Detect which cell encompasses the target text, then output its (x, y) center coordinate. 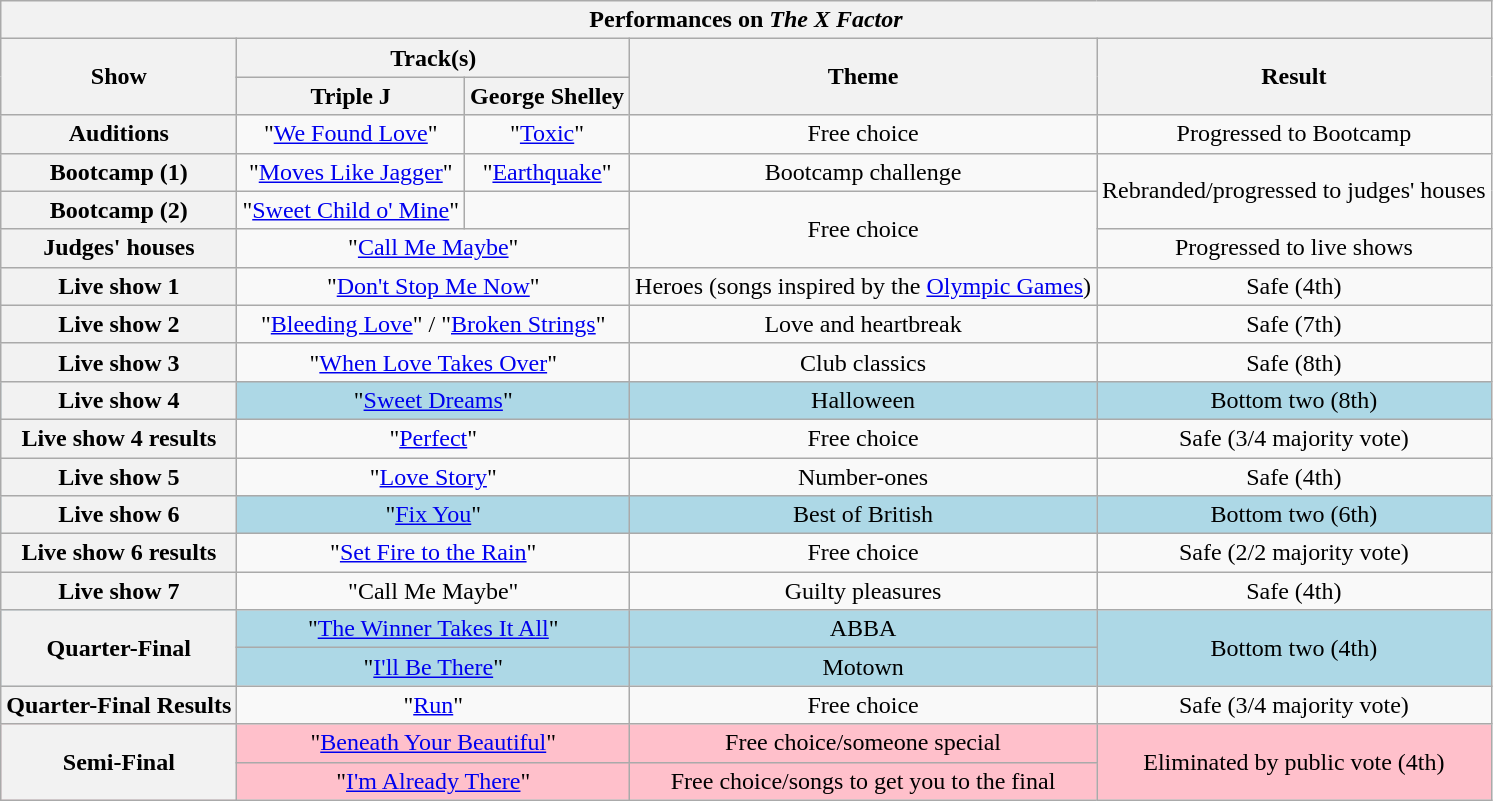
Semi-Final (119, 762)
Result (1294, 77)
Live show 4 results (119, 438)
Heroes (songs inspired by the Olympic Games) (864, 286)
Free choice/songs to get you to the final (864, 781)
"I'm Already There" (434, 781)
Live show 2 (119, 324)
Free choice/someone special (864, 743)
Live show 6 (119, 515)
Bottom two (6th) (1294, 515)
Love and heartbreak (864, 324)
"Moves Like Jagger" (351, 172)
"Love Story" (434, 477)
Quarter-Final (119, 648)
Halloween (864, 400)
Bottom two (4th) (1294, 648)
Live show 4 (119, 400)
"Set Fire to the Rain" (434, 553)
Quarter-Final Results (119, 705)
"When Love Takes Over" (434, 362)
Theme (864, 77)
Live show 1 (119, 286)
George Shelley (548, 96)
Bottom two (8th) (1294, 400)
"The Winner Takes It All" (434, 629)
"Toxic" (548, 134)
Triple J (351, 96)
Safe (7th) (1294, 324)
Bootcamp (1) (119, 172)
Motown (864, 667)
Judges' houses (119, 248)
Best of British (864, 515)
Bootcamp challenge (864, 172)
Safe (8th) (1294, 362)
"Beneath Your Beautiful" (434, 743)
"Bleeding Love" / "Broken Strings" (434, 324)
Safe (2/2 majority vote) (1294, 553)
ABBA (864, 629)
Guilty pleasures (864, 591)
Live show 6 results (119, 553)
Progressed to Bootcamp (1294, 134)
Live show 7 (119, 591)
Number-ones (864, 477)
"Don't Stop Me Now" (434, 286)
Live show 5 (119, 477)
Track(s) (434, 58)
Auditions (119, 134)
"I'll Be There" (434, 667)
"Earthquake" (548, 172)
"Sweet Child o' Mine" (351, 210)
Rebranded/progressed to judges' houses (1294, 191)
"Fix You" (434, 515)
"Sweet Dreams" (434, 400)
Eliminated by public vote (4th) (1294, 762)
Club classics (864, 362)
Progressed to live shows (1294, 248)
Bootcamp (2) (119, 210)
Show (119, 77)
"Run" (434, 705)
"Perfect" (434, 438)
Performances on The X Factor (746, 20)
Live show 3 (119, 362)
"We Found Love" (351, 134)
